Provide the (x, y) coordinate of the cell's center where the given text is located.  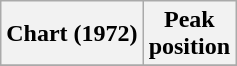
Chart (1972) (72, 34)
Peakposition (189, 34)
